Scan for the cell matching the given text and deliver its [x, y] coordinate at center. 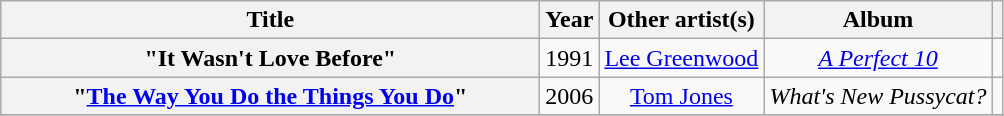
Title [270, 20]
Album [878, 20]
"The Way You Do the Things You Do" [270, 96]
Other artist(s) [682, 20]
"It Wasn't Love Before" [270, 58]
Lee Greenwood [682, 58]
A Perfect 10 [878, 58]
What's New Pussycat? [878, 96]
Year [570, 20]
Tom Jones [682, 96]
1991 [570, 58]
2006 [570, 96]
